Return the [X, Y] coordinate for the center point of the cell that contains the specified text.  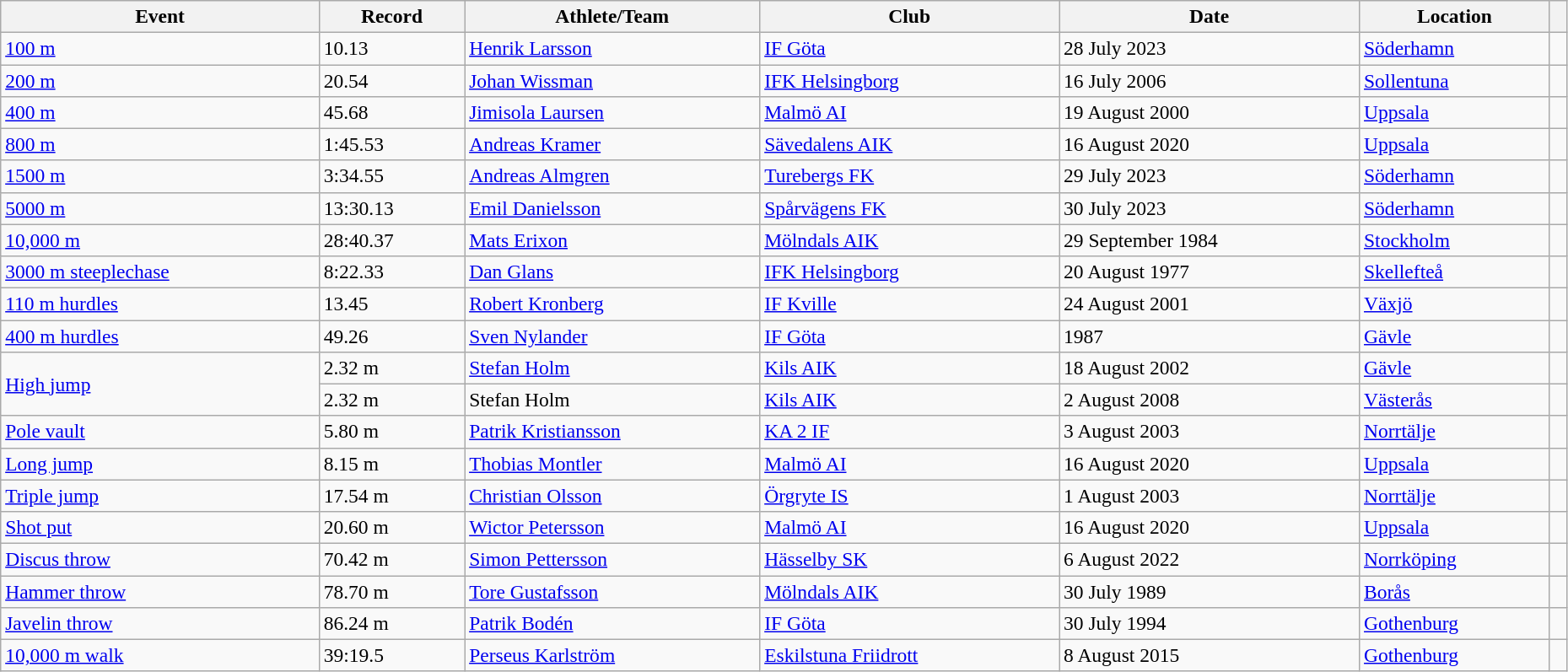
Patrik Kristiansson [612, 432]
19 August 2000 [1210, 112]
70.42 m [391, 559]
Tore Gustafsson [612, 591]
Andreas Almgren [612, 176]
29 September 1984 [1210, 240]
Triple jump [160, 496]
20.60 m [391, 527]
200 m [160, 80]
1:45.53 [391, 144]
Date [1210, 16]
8:22.33 [391, 271]
Simon Pettersson [612, 559]
Pole vault [160, 432]
Borås [1455, 591]
Skellefteå [1455, 271]
Johan Wissman [612, 80]
Sollentuna [1455, 80]
KA 2 IF [909, 432]
10.13 [391, 48]
800 m [160, 144]
Sven Nylander [612, 336]
Mats Erixon [612, 240]
28 July 2023 [1210, 48]
8 August 2015 [1210, 655]
Shot put [160, 527]
Eskilstuna Friidrott [909, 655]
18 August 2002 [1210, 368]
1500 m [160, 176]
Turebergs FK [909, 176]
39:19.5 [391, 655]
29 July 2023 [1210, 176]
Sävedalens AIK [909, 144]
Stockholm [1455, 240]
400 m hurdles [160, 336]
Västerås [1455, 400]
86.24 m [391, 623]
Club [909, 16]
Emil Danielsson [612, 208]
30 July 1994 [1210, 623]
5000 m [160, 208]
Henrik Larsson [612, 48]
3:34.55 [391, 176]
Växjö [1455, 304]
High jump [160, 384]
10,000 m walk [160, 655]
Record [391, 16]
Andreas Kramer [612, 144]
5.80 m [391, 432]
10,000 m [160, 240]
Robert Kronberg [612, 304]
Wictor Petersson [612, 527]
Long jump [160, 464]
Örgryte IS [909, 496]
13.45 [391, 304]
Thobias Montler [612, 464]
IF Kville [909, 304]
Perseus Karlström [612, 655]
Hässelby SK [909, 559]
13:30.13 [391, 208]
1987 [1210, 336]
30 July 1989 [1210, 591]
6 August 2022 [1210, 559]
1 August 2003 [1210, 496]
24 August 2001 [1210, 304]
16 July 2006 [1210, 80]
45.68 [391, 112]
3 August 2003 [1210, 432]
20 August 1977 [1210, 271]
28:40.37 [391, 240]
2 August 2008 [1210, 400]
100 m [160, 48]
Dan Glans [612, 271]
Event [160, 16]
Discus throw [160, 559]
78.70 m [391, 591]
Christian Olsson [612, 496]
Norrköping [1455, 559]
30 July 2023 [1210, 208]
Jimisola Laursen [612, 112]
400 m [160, 112]
Athlete/Team [612, 16]
49.26 [391, 336]
Patrik Bodén [612, 623]
3000 m steeplechase [160, 271]
Location [1455, 16]
Spårvägens FK [909, 208]
Javelin throw [160, 623]
17.54 m [391, 496]
8.15 m [391, 464]
20.54 [391, 80]
110 m hurdles [160, 304]
Hammer throw [160, 591]
